Provide the [X, Y] coordinate of the cell's center where the given text is located.  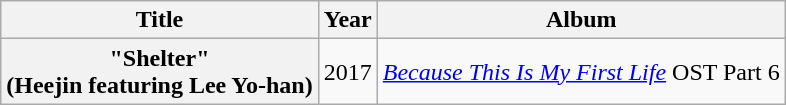
Title [160, 20]
Year [348, 20]
2017 [348, 72]
Album [581, 20]
Because This Is My First Life OST Part 6 [581, 72]
"Shelter" (Heejin featuring Lee Yo-han) [160, 72]
